Find where the given text appears and provide that cell's center as (X, Y) coordinate. 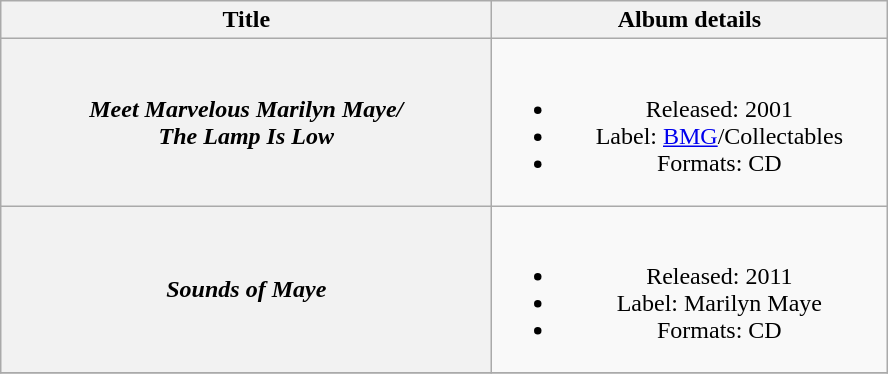
Meet Marvelous Marilyn Maye/The Lamp Is Low (246, 122)
Sounds of Maye (246, 290)
Title (246, 20)
Album details (690, 20)
Released: 2011Label: Marilyn MayeFormats: CD (690, 290)
Released: 2001Label: BMG/CollectablesFormats: CD (690, 122)
